Scan for the cell matching the given text and deliver its (x, y) coordinate at center. 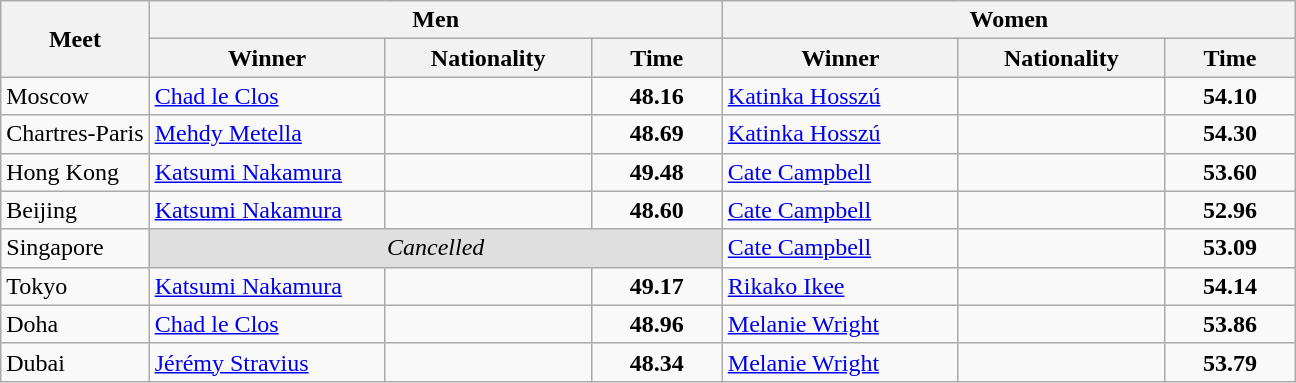
49.48 (656, 172)
48.34 (656, 362)
Mehdy Metella (267, 134)
48.96 (656, 324)
Rikako Ikee (840, 286)
Moscow (75, 96)
Meet (75, 39)
53.79 (1230, 362)
Beijing (75, 210)
Tokyo (75, 286)
Doha (75, 324)
49.17 (656, 286)
Men (436, 20)
48.60 (656, 210)
Dubai (75, 362)
54.30 (1230, 134)
Cancelled (436, 248)
48.69 (656, 134)
Hong Kong (75, 172)
54.10 (1230, 96)
53.09 (1230, 248)
54.14 (1230, 286)
Jérémy Stravius (267, 362)
53.86 (1230, 324)
Women (1008, 20)
Chartres-Paris (75, 134)
53.60 (1230, 172)
Singapore (75, 248)
52.96 (1230, 210)
48.16 (656, 96)
